Output the (x, y) coordinate of the center of the cell containing the given text.  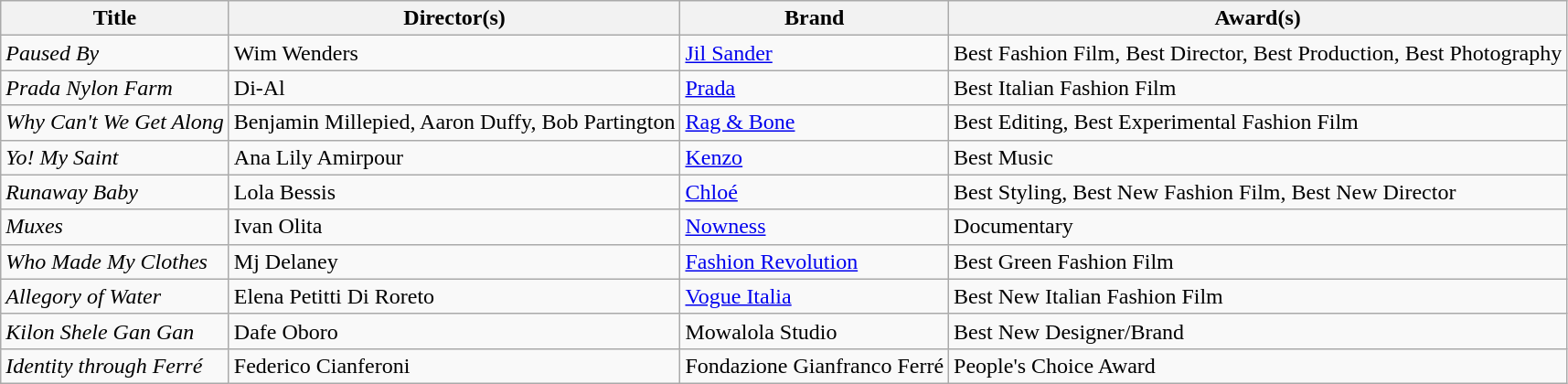
Yo! My Saint (115, 157)
Award(s) (1258, 18)
Best Editing, Best Experimental Fashion Film (1258, 123)
Wim Wenders (454, 53)
Mj Delaney (454, 261)
Benjamin Millepied, Aaron Duffy, Bob Partington (454, 123)
Best New Designer/Brand (1258, 331)
Federico Cianferoni (454, 366)
Prada Nylon Farm (115, 88)
Jil Sander (815, 53)
Lola Bessis (454, 192)
Director(s) (454, 18)
Mowalola Studio (815, 331)
Rag & Bone (815, 123)
Identity through Ferré (115, 366)
Di-Al (454, 88)
Documentary (1258, 227)
Vogue Italia (815, 296)
Prada (815, 88)
Paused By (115, 53)
Kilon Shele Gan Gan (115, 331)
Who Made My Clothes (115, 261)
Allegory of Water (115, 296)
Nowness (815, 227)
Fashion Revolution (815, 261)
Brand (815, 18)
Best New Italian Fashion Film (1258, 296)
Why Can't We Get Along (115, 123)
Fondazione Gianfranco Ferré (815, 366)
Chloé (815, 192)
Runaway Baby (115, 192)
Ana Lily Amirpour (454, 157)
Dafe Oboro (454, 331)
Best Styling, Best New Fashion Film, Best New Director (1258, 192)
Ivan Olita (454, 227)
Best Green Fashion Film (1258, 261)
Muxes (115, 227)
Best Music (1258, 157)
Elena Petitti Di Roreto (454, 296)
Best Fashion Film, Best Director, Best Production, Best Photography (1258, 53)
Kenzo (815, 157)
Best Italian Fashion Film (1258, 88)
People's Choice Award (1258, 366)
Title (115, 18)
